From the cell containing the given text, extract its center point as [X, Y] coordinate. 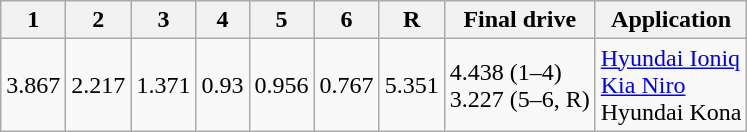
5 [282, 20]
0.956 [282, 85]
1 [34, 20]
1.371 [164, 85]
Application [671, 20]
3.867 [34, 85]
4 [222, 20]
0.93 [222, 85]
0.767 [346, 85]
5.351 [412, 85]
6 [346, 20]
3 [164, 20]
R [412, 20]
Final drive [520, 20]
2.217 [98, 85]
2 [98, 20]
4.438 (1–4)3.227 (5–6, R) [520, 85]
Hyundai IoniqKia Niro Hyundai Kona [671, 85]
